Provide the (x, y) coordinate of the cell's center where the given text is located.  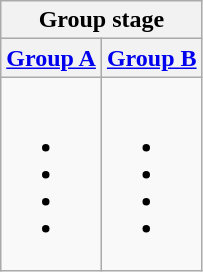
Group B (152, 58)
Group A (52, 58)
Group stage (102, 20)
